Pinpoint the cell where the given text exists, returning its [x, y] midpoint coordinate. 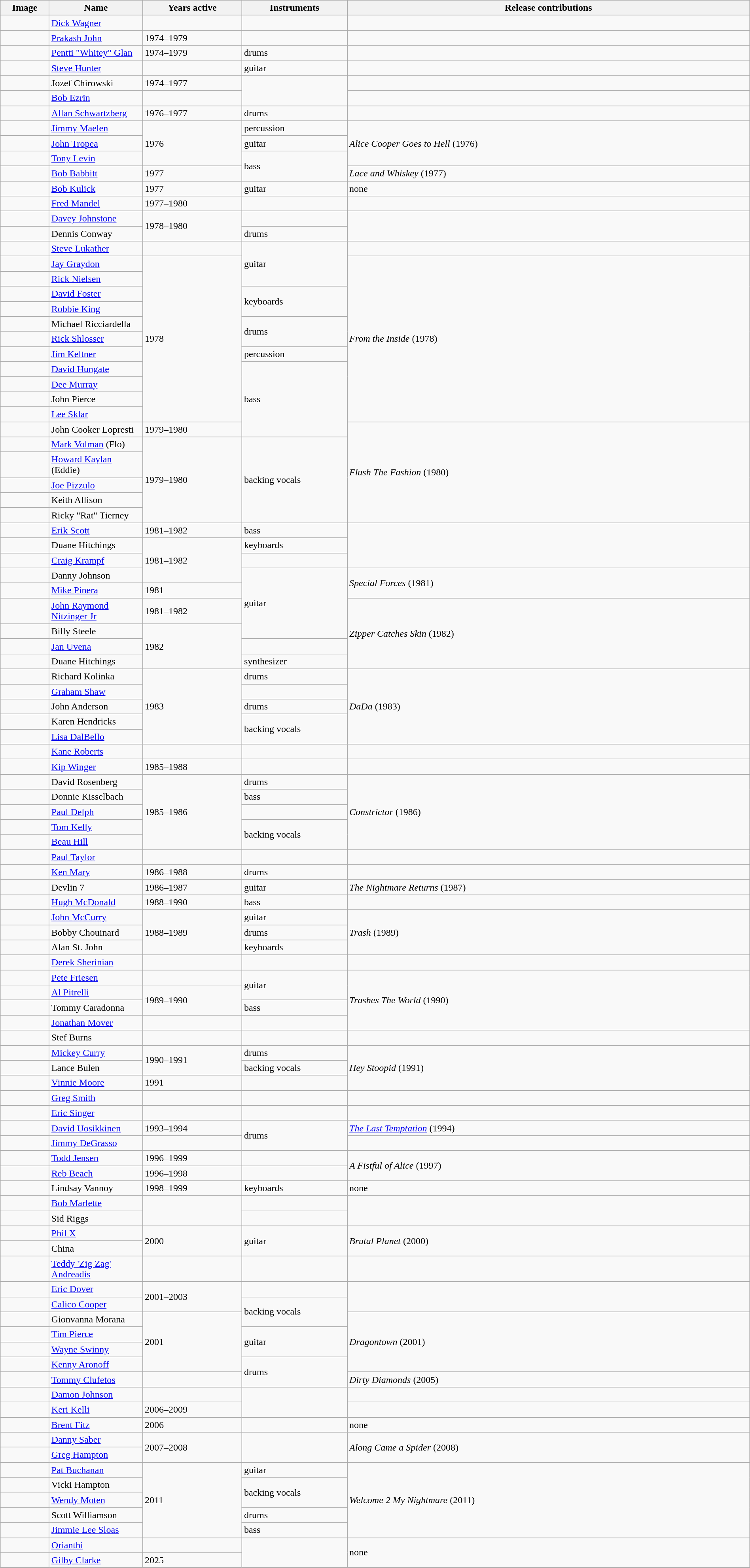
John Raymond Nitzinger Jr [96, 611]
1986–1988 [192, 872]
Dee Murray [96, 384]
Keri Kelli [96, 1409]
Mark Volman (Flo) [96, 444]
2025 [192, 1560]
Eric Dover [96, 1289]
John Anderson [96, 707]
1982 [192, 646]
Robbie King [96, 309]
1988–1989 [192, 932]
Years active [192, 8]
Zipper Catches Skin (1982) [549, 634]
John McCurry [96, 917]
Al Pitrelli [96, 993]
The Last Temptation (1994) [549, 1128]
Donnie Kisselbach [96, 797]
Brutal Planet (2000) [549, 1241]
DaDa (1983) [549, 706]
Lisa DalBello [96, 737]
1990–1991 [192, 1060]
Mickey Curry [96, 1053]
Tom Kelly [96, 827]
1978 [192, 339]
Pat Buchanan [96, 1470]
1983 [192, 706]
1985–1988 [192, 767]
Alan St. John [96, 948]
Graham Shaw [96, 692]
Tim Pierce [96, 1334]
Kane Roberts [96, 752]
Billy Steele [96, 631]
Rick Nielsen [96, 279]
Lee Sklar [96, 414]
1976 [192, 143]
Hey Stoopid (1991) [549, 1068]
1974–1977 [192, 83]
Alice Cooper Goes to Hell (1976) [549, 143]
Jonathan Mover [96, 1023]
Constrictor (1986) [549, 812]
Phil X [96, 1233]
synthesizer [294, 661]
Jimmie Lee Sloas [96, 1530]
Howard Kaylan (Eddie) [96, 465]
Bob Babbitt [96, 173]
Michael Ricciardella [96, 324]
Scott Williamson [96, 1515]
1976–1977 [192, 113]
Danny Johnson [96, 575]
Gilby Clarke [96, 1560]
David Hungate [96, 369]
1998–1999 [192, 1188]
Special Forces (1981) [549, 583]
2006–2009 [192, 1409]
Richard Kolinka [96, 676]
Gionvanna Morana [96, 1319]
Jan Uvena [96, 646]
Calico Cooper [96, 1304]
Fred Mandel [96, 204]
From the Inside (1978) [549, 339]
Brent Fitz [96, 1425]
The Nightmare Returns (1987) [549, 887]
Dick Wagner [96, 23]
2006 [192, 1425]
Tommy Clufetos [96, 1379]
A Fistful of Alice (1997) [549, 1165]
Stef Burns [96, 1038]
Vinnie Moore [96, 1083]
Dirty Diamonds (2005) [549, 1379]
Eric Singer [96, 1113]
Lindsay Vannoy [96, 1188]
Welcome 2 My Nightmare (2011) [549, 1500]
Ken Mary [96, 872]
Greg Hampton [96, 1455]
Kip Winger [96, 767]
Craig Krampf [96, 560]
Joe Pizzulo [96, 485]
Karen Hendricks [96, 722]
Hugh McDonald [96, 902]
Wendy Moten [96, 1500]
Dennis Conway [96, 234]
Beau Hill [96, 842]
Along Came a Spider (2008) [549, 1447]
Ricky "Rat" Tierney [96, 515]
1996–1999 [192, 1158]
Orianthi [96, 1545]
Jimmy Maelen [96, 128]
John Cooker Lopresti [96, 429]
Image [25, 8]
Rick Shlosser [96, 339]
1989–1990 [192, 1000]
Name [96, 8]
Steve Hunter [96, 68]
2001–2003 [192, 1297]
Instruments [294, 8]
2011 [192, 1500]
Pentti "Whitey" Glan [96, 53]
Trashes The World (1990) [549, 1000]
Jay Graydon [96, 264]
Devlin 7 [96, 887]
Bob Marlette [96, 1203]
Bobby Chouinard [96, 932]
Tony Levin [96, 158]
Reb Beach [96, 1173]
1988–1990 [192, 902]
Damon Johnson [96, 1394]
Derek Sherinian [96, 963]
David Foster [96, 294]
1996–1998 [192, 1173]
Bob Kulick [96, 189]
Lace and Whiskey (1977) [549, 173]
Jimmy DeGrasso [96, 1143]
2007–2008 [192, 1447]
David Rosenberg [96, 782]
Vicki Hampton [96, 1485]
1978–1980 [192, 226]
2000 [192, 1241]
Prakash John [96, 38]
Trash (1989) [549, 932]
Allan Schwartzberg [96, 113]
Danny Saber [96, 1440]
Bob Ezrin [96, 98]
Paul Delph [96, 812]
2001 [192, 1342]
Dragontown (2001) [549, 1342]
Steve Lukather [96, 249]
Pete Friesen [96, 978]
John Tropea [96, 143]
China [96, 1248]
1991 [192, 1083]
Greg Smith [96, 1098]
Jozef Chirowski [96, 83]
1993–1994 [192, 1128]
Todd Jensen [96, 1158]
Kenny Aronoff [96, 1364]
Sid Riggs [96, 1218]
David Uosikkinen [96, 1128]
Mike Pinera [96, 590]
Teddy 'Zig Zag' Andreadis [96, 1269]
Flush The Fashion (1980) [549, 472]
Lance Bulen [96, 1068]
1977–1980 [192, 204]
Jim Keltner [96, 354]
Wayne Swinny [96, 1349]
Keith Allison [96, 500]
Release contributions [549, 8]
Tommy Caradonna [96, 1008]
John Pierce [96, 399]
Davey Johnstone [96, 219]
1986–1987 [192, 887]
Paul Taylor [96, 857]
Erik Scott [96, 530]
1981 [192, 590]
1985–1986 [192, 812]
